For the text-containing cell, return its midpoint in (x, y) coordinate format. 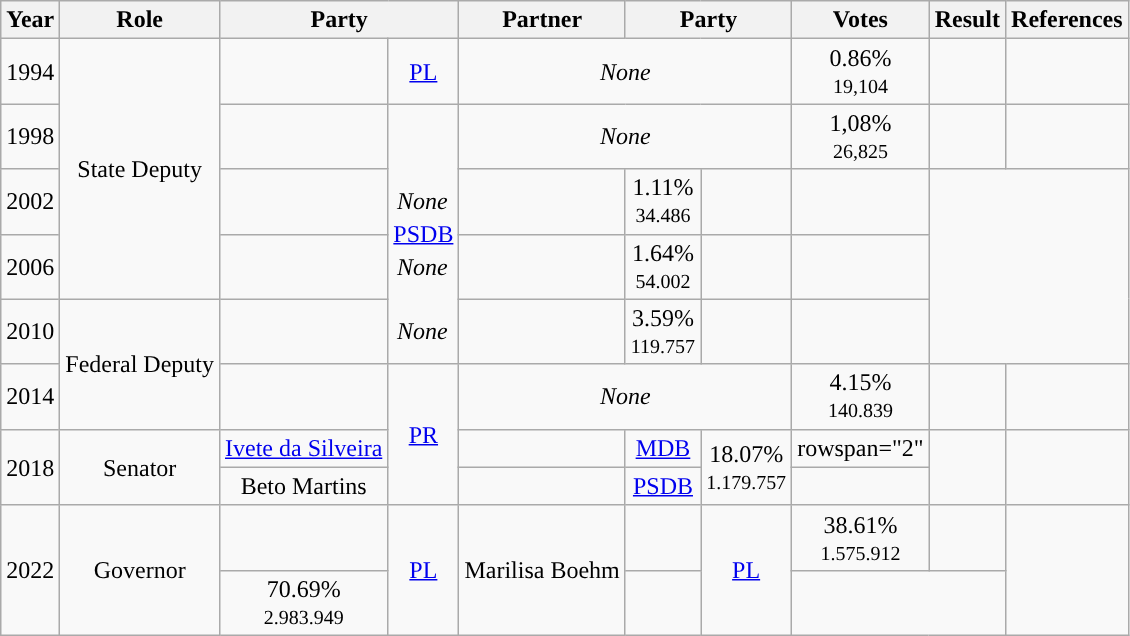
Result (967, 20)
Federal Deputy (140, 364)
rowspan="2" (861, 448)
2002 (30, 202)
1994 (30, 72)
1.64%54.002 (662, 266)
Marilisa Boehm (542, 570)
38.61%1.575.912 (861, 538)
4.15%140.839 (861, 396)
Votes (861, 20)
State Deputy (140, 169)
Year (30, 20)
Partner (542, 20)
1,08%26,825 (861, 136)
2006 (30, 266)
References (1068, 20)
0.86%19,104 (861, 72)
Governor (140, 570)
1998 (30, 136)
2010 (30, 332)
Senator (140, 467)
70.69%2.983.949 (303, 602)
Beto Martins (303, 486)
Role (140, 20)
2022 (30, 570)
3.59%119.757 (662, 332)
2014 (30, 396)
Ivete da Silveira (303, 448)
18.07%1.179.757 (746, 467)
PR (424, 434)
2018 (30, 467)
1.11%34.486 (662, 202)
MDB (662, 448)
